Return (x, y) of the center of cell containing provided text 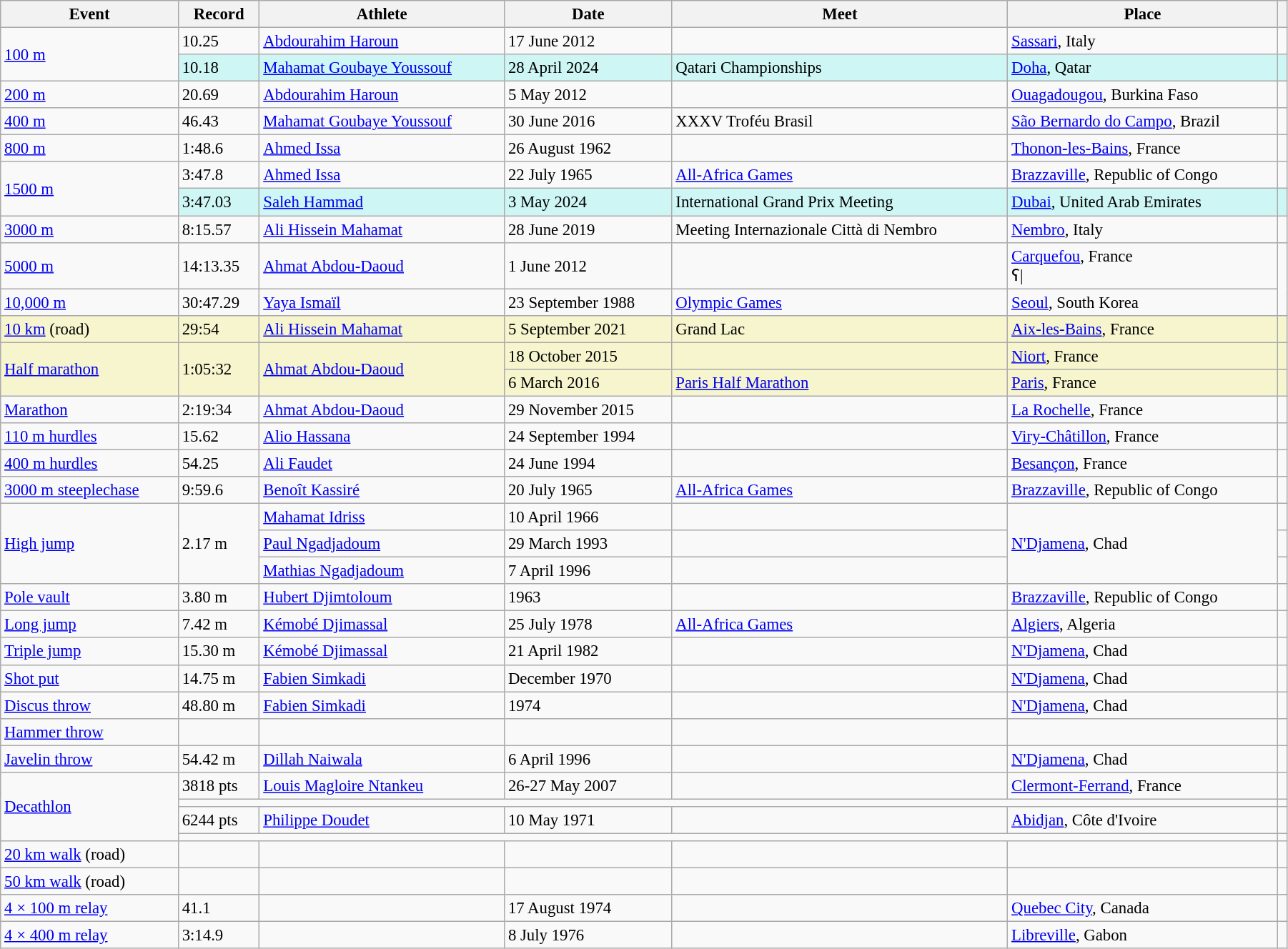
Meeting Internazionale Città di Nembro (840, 229)
Paris, France (1142, 383)
Hammer throw (90, 732)
24 September 1994 (588, 437)
Pole vault (90, 597)
20.69 (219, 95)
14.75 m (219, 678)
Louis Magloire Ntankeu (382, 786)
Mathias Ngadjadoum (382, 571)
Triple jump (90, 652)
Athlete (382, 14)
7.42 m (219, 625)
400 m (90, 121)
Qatari Championships (840, 68)
Quebec City, Canada (1142, 908)
Discus throw (90, 705)
20 km walk (road) (90, 855)
Viry-Châtillon, France (1142, 437)
Philippe Doudet (382, 820)
High jump (90, 545)
Grand Lac (840, 329)
22 July 1965 (588, 175)
10.25 (219, 41)
Saleh Hammad (382, 202)
Date (588, 14)
Decathlon (90, 807)
Paris Half Marathon (840, 383)
30 June 2016 (588, 121)
3:14.9 (219, 935)
Long jump (90, 625)
17 June 2012 (588, 41)
Abidjan, Côte d'Ivoire (1142, 820)
2:19:34 (219, 409)
3000 m steeplechase (90, 490)
20 July 1965 (588, 490)
28 June 2019 (588, 229)
Aix-les-Bains, France (1142, 329)
7 April 1996 (588, 571)
Olympic Games (840, 302)
10,000 m (90, 302)
Mahamat Idriss (382, 517)
Thonon-les-Bains, France (1142, 149)
6244 pts (219, 820)
6 March 2016 (588, 383)
29 March 1993 (588, 544)
3:47.8 (219, 175)
Place (1142, 14)
Meet (840, 14)
1974 (588, 705)
Paul Ngadjadoum (382, 544)
15.30 m (219, 652)
Besançon, France (1142, 463)
46.43 (219, 121)
1963 (588, 597)
São Bernardo do Campo, Brazil (1142, 121)
100 m (90, 54)
Event (90, 14)
6 April 1996 (588, 759)
9:59.6 (219, 490)
8:15.57 (219, 229)
5 May 2012 (588, 95)
400 m hurdles (90, 463)
Javelin throw (90, 759)
Dillah Naiwala (382, 759)
Half marathon (90, 369)
54.42 m (219, 759)
4 × 400 m relay (90, 935)
1:48.6 (219, 149)
Seoul, South Korea (1142, 302)
50 km walk (road) (90, 882)
Nembro, Italy (1142, 229)
18 October 2015 (588, 356)
30:47.29 (219, 302)
10 April 1966 (588, 517)
Niort, France (1142, 356)
5 September 2021 (588, 329)
3.80 m (219, 597)
800 m (90, 149)
1 June 2012 (588, 266)
Clermont-Ferrand, France (1142, 786)
14:13.35 (219, 266)
Yaya Ismaïl (382, 302)
Record (219, 14)
Ali Faudet (382, 463)
XXXV Troféu Brasil (840, 121)
25 July 1978 (588, 625)
1:05:32 (219, 369)
4 × 100 m relay (90, 908)
21 April 1982 (588, 652)
17 August 1974 (588, 908)
26-27 May 2007 (588, 786)
10.18 (219, 68)
Benoît Kassiré (382, 490)
24 June 1994 (588, 463)
41.1 (219, 908)
2.17 m (219, 545)
200 m (90, 95)
Ouagadougou, Burkina Faso (1142, 95)
5000 m (90, 266)
International Grand Prix Meeting (840, 202)
3000 m (90, 229)
Doha, Qatar (1142, 68)
Marathon (90, 409)
15.62 (219, 437)
Carquefou, Franceʕ| (1142, 266)
10 km (road) (90, 329)
28 April 2024 (588, 68)
48.80 m (219, 705)
Alio Hassana (382, 437)
29:54 (219, 329)
Dubai, United Arab Emirates (1142, 202)
Sassari, Italy (1142, 41)
Shot put (90, 678)
3 May 2024 (588, 202)
3:47.03 (219, 202)
Hubert Djimtoloum (382, 597)
December 1970 (588, 678)
8 July 1976 (588, 935)
23 September 1988 (588, 302)
La Rochelle, France (1142, 409)
Algiers, Algeria (1142, 625)
1500 m (90, 189)
Libreville, Gabon (1142, 935)
10 May 1971 (588, 820)
54.25 (219, 463)
3818 pts (219, 786)
29 November 2015 (588, 409)
26 August 1962 (588, 149)
110 m hurdles (90, 437)
